Pinpoint the cell where the given text exists, returning its (X, Y) midpoint coordinate. 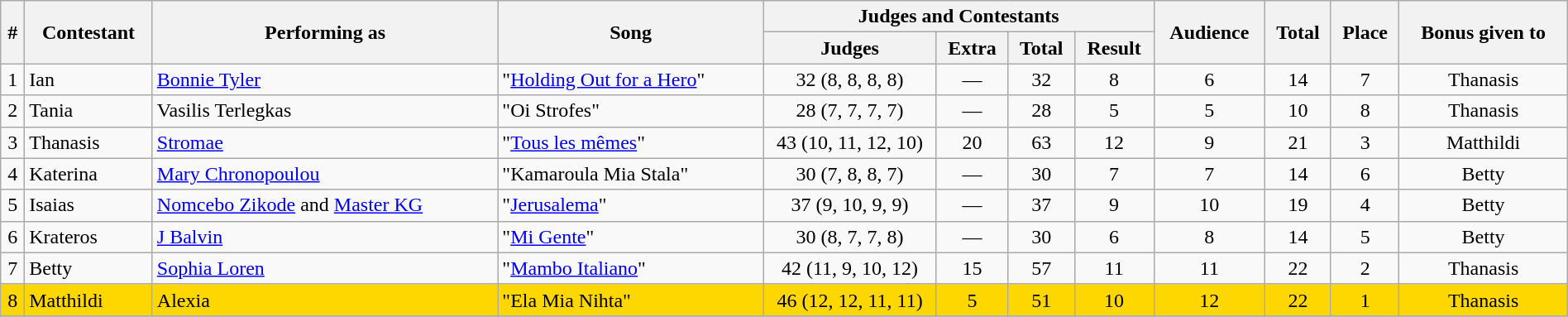
Mary Chronopoulou (325, 174)
Judges (849, 48)
Bonnie Tyler (325, 79)
Ian (89, 79)
Sophia Loren (325, 268)
J Balvin (325, 237)
"Jerusalema" (631, 205)
"Kamaroula Mia Stala" (631, 174)
Performing as (325, 32)
19 (1298, 205)
# (13, 32)
21 (1298, 142)
Alexia (325, 300)
Contestant (89, 32)
37 (9, 10, 9, 9) (849, 205)
43 (10, 11, 12, 10) (849, 142)
"Tous les mêmes" (631, 142)
32 (8, 8, 8, 8) (849, 79)
Isaias (89, 205)
Song (631, 32)
57 (1041, 268)
Stromae (325, 142)
51 (1041, 300)
"Mambo Italiano" (631, 268)
Extra (973, 48)
Result (1114, 48)
Krateros (89, 237)
Nomcebo Zikode and Master KG (325, 205)
32 (1041, 79)
20 (973, 142)
"Mi Gente" (631, 237)
Place (1365, 32)
Tania (89, 111)
30 (7, 8, 8, 7) (849, 174)
Judges and Contestants (958, 17)
30 (8, 7, 7, 8) (849, 237)
"Oi Strofes" (631, 111)
46 (12, 12, 11, 11) (849, 300)
42 (11, 9, 10, 12) (849, 268)
Bonus given to (1484, 32)
"Ela Mia Nihta" (631, 300)
Audience (1209, 32)
28 (7, 7, 7, 7) (849, 111)
15 (973, 268)
"Holding Out for a Hero" (631, 79)
63 (1041, 142)
Vasilis Terlegkas (325, 111)
Katerina (89, 174)
28 (1041, 111)
37 (1041, 205)
